Find where the given text appears and provide that cell's center as [x, y] coordinate. 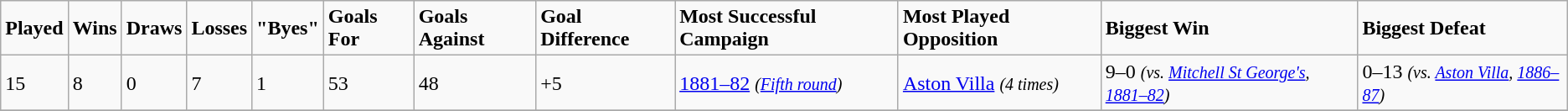
Biggest Defeat [1462, 29]
Goals Against [475, 29]
Aston Villa (4 times) [999, 82]
48 [475, 82]
Played [34, 29]
Biggest Win [1230, 29]
Goals For [369, 29]
9–0 (vs. Mitchell St George's, 1881–82) [1230, 82]
15 [34, 82]
Goal Difference [606, 29]
1881–82 (Fifth round) [787, 82]
0–13 (vs. Aston Villa, 1886–87) [1462, 82]
+5 [606, 82]
8 [95, 82]
Draws [154, 29]
Wins [95, 29]
"Byes" [288, 29]
Most Played Opposition [999, 29]
53 [369, 82]
Most Successful Campaign [787, 29]
7 [219, 82]
Losses [219, 29]
0 [154, 82]
1 [288, 82]
